Output the (x, y) coordinate of the center of the cell containing the given text.  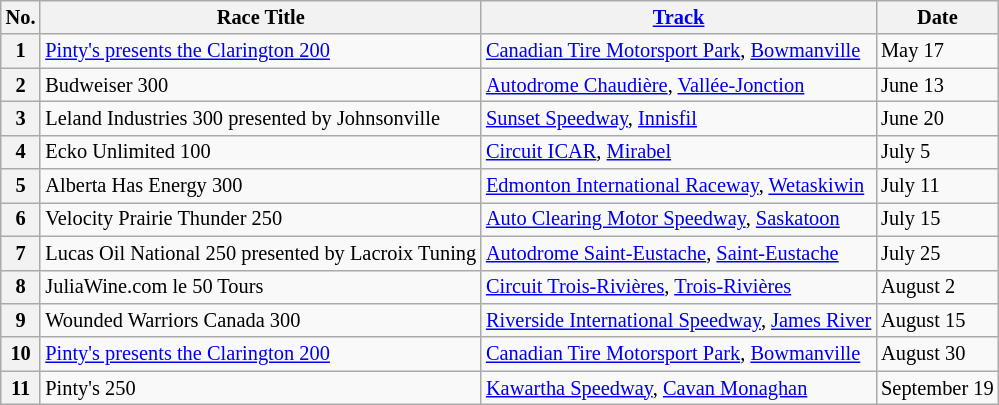
September 19 (937, 388)
1 (21, 51)
3 (21, 118)
No. (21, 17)
Circuit ICAR, Mirabel (678, 152)
July 11 (937, 186)
Sunset Speedway, Innisfil (678, 118)
Lucas Oil National 250 presented by Lacroix Tuning (260, 253)
Riverside International Speedway, James River (678, 320)
July 25 (937, 253)
10 (21, 354)
Ecko Unlimited 100 (260, 152)
August 30 (937, 354)
Wounded Warriors Canada 300 (260, 320)
Autodrome Saint-Eustache, Saint-Eustache (678, 253)
Alberta Has Energy 300 (260, 186)
Autodrome Chaudière, Vallée-Jonction (678, 85)
Auto Clearing Motor Speedway, Saskatoon (678, 219)
August 15 (937, 320)
JuliaWine.com le 50 Tours (260, 287)
Date (937, 17)
11 (21, 388)
8 (21, 287)
4 (21, 152)
Kawartha Speedway, Cavan Monaghan (678, 388)
May 17 (937, 51)
July 15 (937, 219)
9 (21, 320)
5 (21, 186)
6 (21, 219)
Budweiser 300 (260, 85)
Velocity Prairie Thunder 250 (260, 219)
June 13 (937, 85)
July 5 (937, 152)
Race Title (260, 17)
2 (21, 85)
Circuit Trois-Rivières, Trois-Rivières (678, 287)
Pinty's 250 (260, 388)
7 (21, 253)
Edmonton International Raceway, Wetaskiwin (678, 186)
August 2 (937, 287)
Leland Industries 300 presented by Johnsonville (260, 118)
June 20 (937, 118)
Track (678, 17)
